Provide the (X, Y) coordinate of the cell's center where the given text is located.  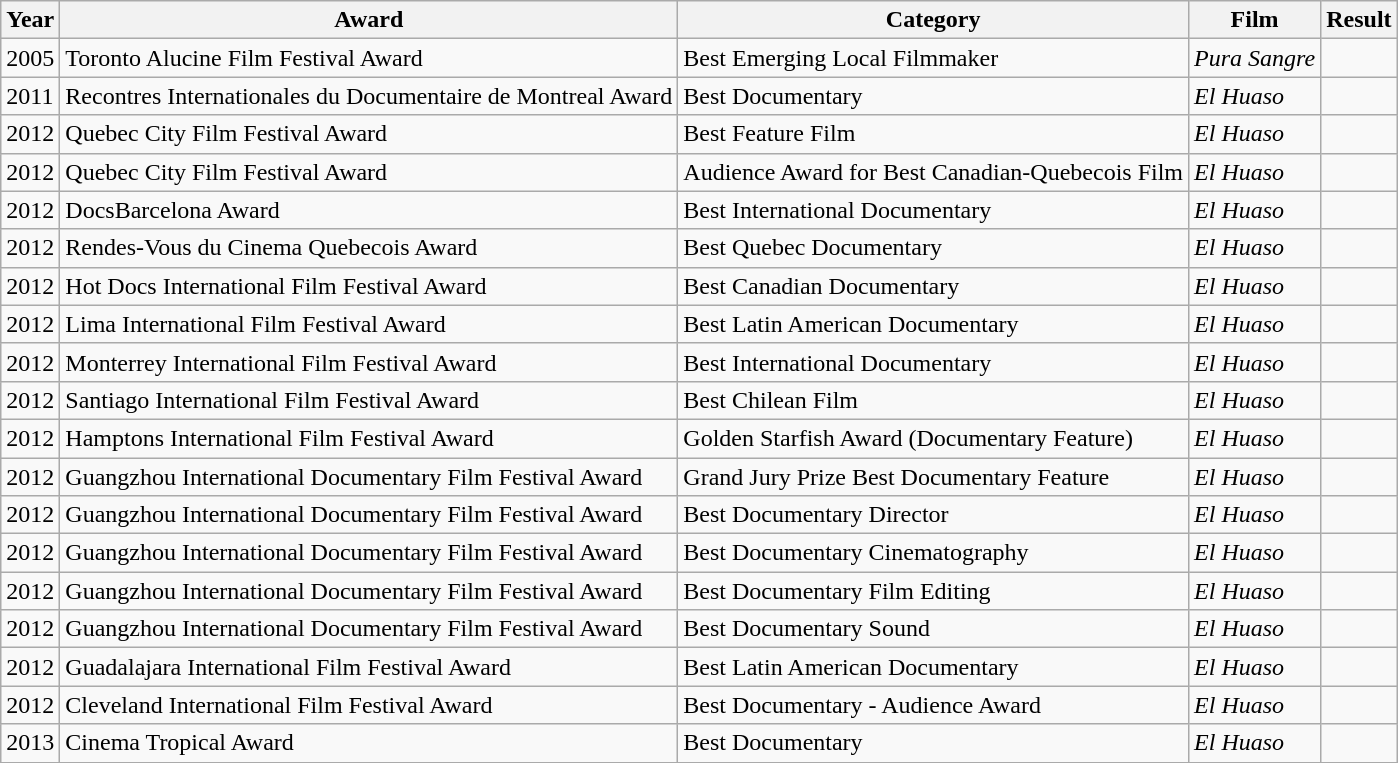
2013 (30, 743)
Monterrey International Film Festival Award (369, 362)
Best Quebec Documentary (934, 248)
Golden Starfish Award (Documentary Feature) (934, 438)
Best Documentary Director (934, 515)
Lima International Film Festival Award (369, 324)
2005 (30, 58)
Hamptons International Film Festival Award (369, 438)
Rendes-Vous du Cinema Quebecois Award (369, 248)
Grand Jury Prize Best Documentary Feature (934, 477)
Best Documentary Film Editing (934, 591)
Category (934, 20)
Cinema Tropical Award (369, 743)
Hot Docs International Film Festival Award (369, 286)
Guadalajara International Film Festival Award (369, 667)
Best Feature Film (934, 134)
Best Documentary Cinematography (934, 553)
Toronto Alucine Film Festival Award (369, 58)
Award (369, 20)
Santiago International Film Festival Award (369, 400)
DocsBarcelona Award (369, 210)
Film (1255, 20)
Cleveland International Film Festival Award (369, 705)
Result (1359, 20)
Recontres Internationales du Documentaire de Montreal Award (369, 96)
Pura Sangre (1255, 58)
Best Emerging Local Filmmaker (934, 58)
Best Chilean Film (934, 400)
Best Documentary - Audience Award (934, 705)
Best Canadian Documentary (934, 286)
Audience Award for Best Canadian-Quebecois Film (934, 172)
2011 (30, 96)
Best Documentary Sound (934, 629)
Year (30, 20)
